Detect which cell encompasses the target text, then output its [x, y] center coordinate. 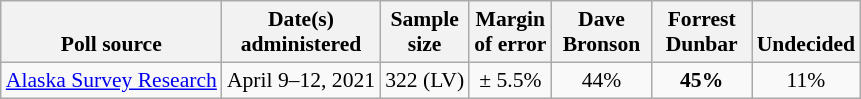
44% [601, 80]
Date(s)administered [301, 32]
± 5.5% [510, 80]
322 (LV) [424, 80]
Poll source [112, 32]
45% [702, 80]
April 9–12, 2021 [301, 80]
ForrestDunbar [702, 32]
DaveBronson [601, 32]
Samplesize [424, 32]
11% [806, 80]
Undecided [806, 32]
Alaska Survey Research [112, 80]
Marginof error [510, 32]
